Provide the (X, Y) coordinate of the cell's center where the given text is located.  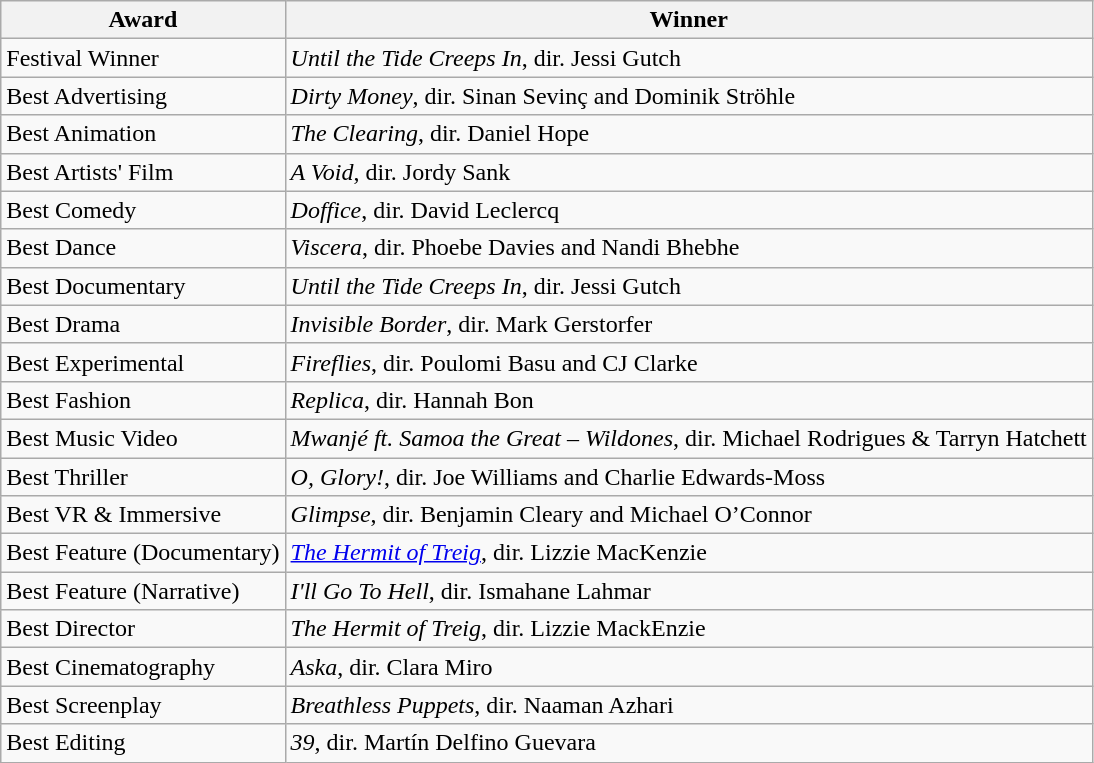
O, Glory!, dir. Joe Williams and Charlie Edwards-Moss (688, 477)
Aska, dir. Clara Miro (688, 667)
The Hermit of Treig, dir. Lizzie MackEnzie (688, 629)
Mwanjé ft. Samoa the Great – Wildones, dir. Michael Rodrigues & Tarryn Hatchett (688, 438)
Best Dance (143, 248)
Breathless Puppets, dir. Naaman Azhari (688, 705)
Best Animation (143, 134)
Best Cinematography (143, 667)
Best VR & Immersive (143, 515)
Best Feature (Narrative) (143, 591)
Doffice, dir. David Leclercq (688, 210)
Festival Winner (143, 58)
Best Fashion (143, 400)
Best Artists' Film (143, 172)
Glimpse, dir. Benjamin Cleary and Michael O’Connor (688, 515)
Best Editing (143, 743)
I'll Go To Hell, dir. Ismahane Lahmar (688, 591)
Best Music Video (143, 438)
Best Screenplay (143, 705)
Winner (688, 20)
Best Comedy (143, 210)
Best Feature (Documentary) (143, 553)
Award (143, 20)
Best Documentary (143, 286)
Best Thriller (143, 477)
39, dir. Martín Delfino Guevara (688, 743)
Invisible Border, dir. Mark Gerstorfer (688, 324)
Replica, dir. Hannah Bon (688, 400)
Best Drama (143, 324)
Best Director (143, 629)
Viscera, dir. Phoebe Davies and Nandi Bhebhe (688, 248)
A Void, dir. Jordy Sank (688, 172)
The Hermit of Treig, dir. Lizzie MacKenzie (688, 553)
Dirty Money, dir. Sinan Sevinç and Dominik Ströhle (688, 96)
The Clearing, dir. Daniel Hope (688, 134)
Best Advertising (143, 96)
Best Experimental (143, 362)
Fireflies, dir. Poulomi Basu and CJ Clarke (688, 362)
